Find where the given text appears and provide that cell's center as [X, Y] coordinate. 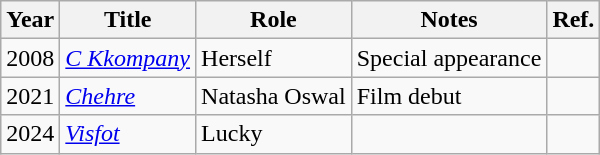
Title [128, 20]
2021 [30, 96]
Ref. [574, 20]
Role [274, 20]
Notes [449, 20]
2024 [30, 134]
2008 [30, 58]
C Kkompany [128, 58]
Herself [274, 58]
Natasha Oswal [274, 96]
Film debut [449, 96]
Lucky [274, 134]
Visfot [128, 134]
Year [30, 20]
Special appearance [449, 58]
Chehre [128, 96]
